Search for the cell housing the specified text and yield its (x, y) center coordinate. 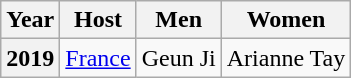
Arianne Tay (286, 58)
Women (286, 20)
France (98, 58)
Host (98, 20)
Geun Ji (178, 58)
2019 (30, 58)
Year (30, 20)
Men (178, 20)
